Locate the cell with the specified text and output its [X, Y] center coordinate. 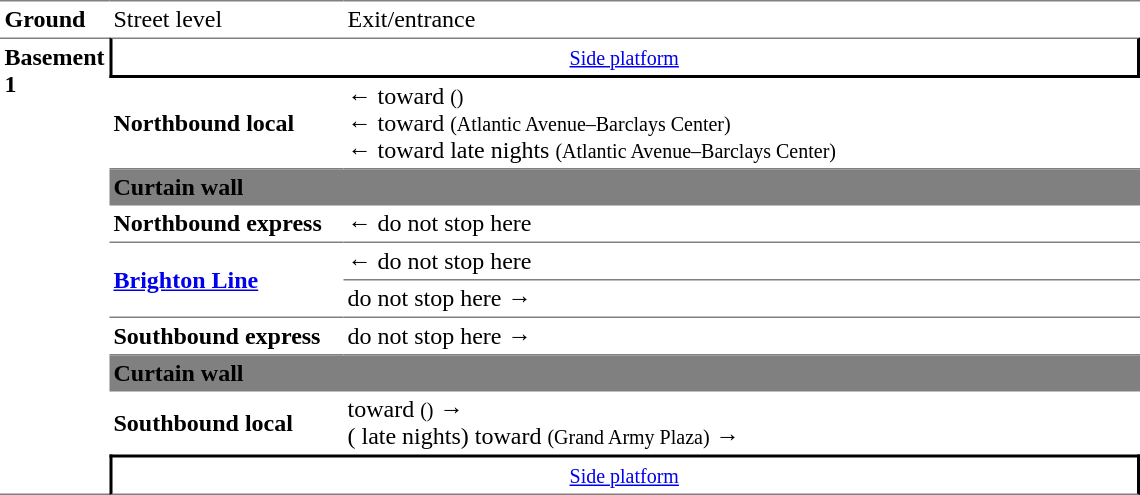
Northbound express [226, 225]
toward () → ( late nights) toward (Grand Army Plaza) → [741, 424]
Ground [54, 19]
← toward ()← toward (Atlantic Avenue–Barclays Center)← toward late nights (Atlantic Avenue–Barclays Center) [741, 124]
Southbound express [226, 337]
Street level [226, 19]
Exit/entrance [741, 19]
Northbound local [226, 124]
Brighton Line [226, 280]
Southbound local [226, 424]
